Detect which cell encompasses the target text, then output its (X, Y) center coordinate. 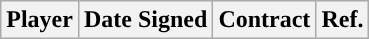
Date Signed (145, 20)
Player (40, 20)
Ref. (342, 20)
Contract (264, 20)
